Output the (X, Y) coordinate of the center of the cell containing the given text.  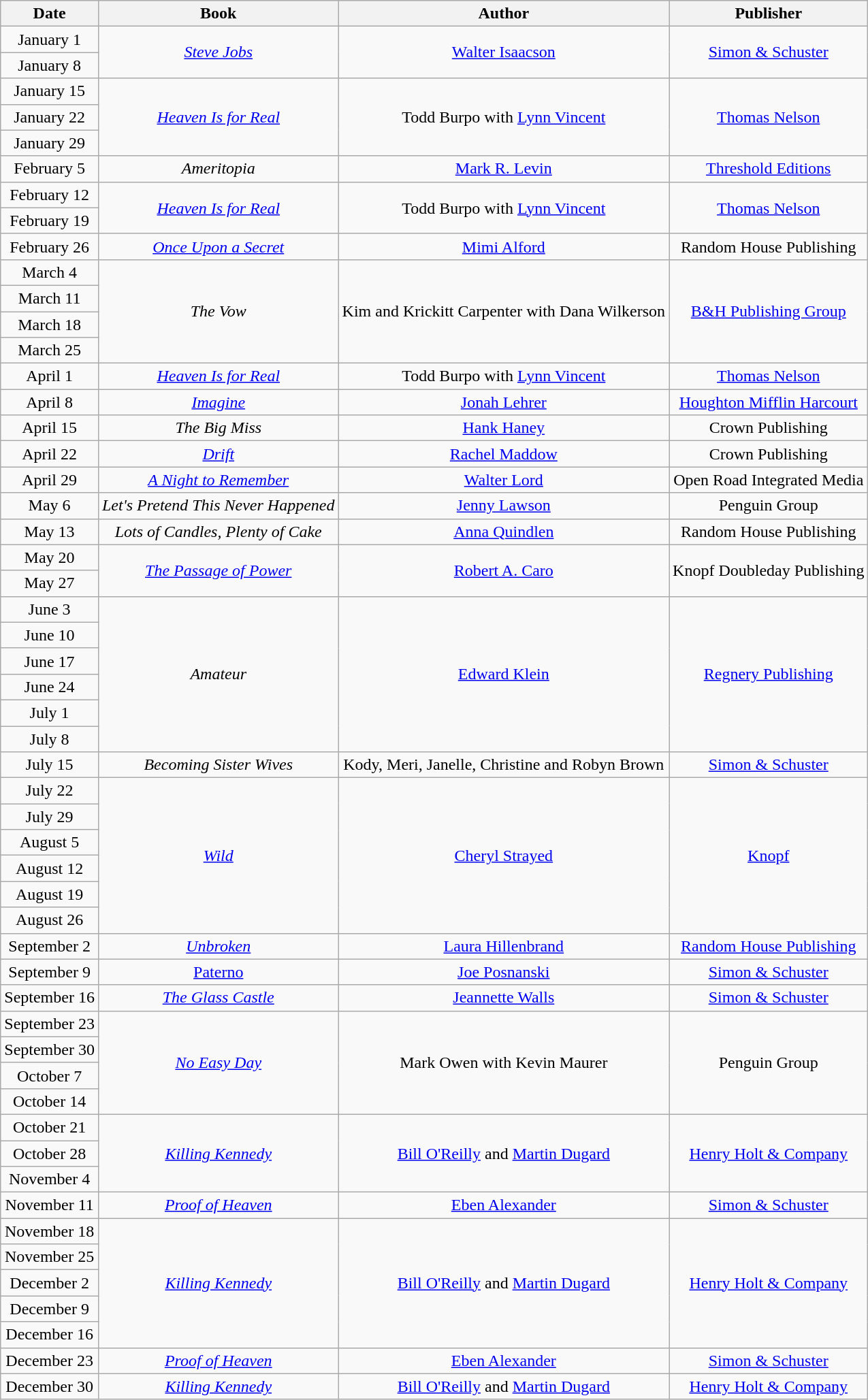
The Big Miss (218, 428)
Open Road Integrated Media (769, 480)
September 9 (50, 972)
February 26 (50, 246)
July 8 (50, 738)
August 12 (50, 868)
Regnery Publishing (769, 674)
October 21 (50, 1127)
Paterno (218, 972)
Jonah Lehrer (504, 402)
January 15 (50, 91)
Edward Klein (504, 674)
July 1 (50, 713)
May 27 (50, 583)
December 9 (50, 1309)
May 6 (50, 506)
September 30 (50, 1049)
February 12 (50, 195)
Book (218, 14)
Drift (218, 454)
November 18 (50, 1231)
June 24 (50, 687)
The Vow (218, 311)
Jeannette Walls (504, 998)
January 8 (50, 65)
B&H Publishing Group (769, 311)
May 13 (50, 532)
Kody, Meri, Janelle, Christine and Robyn Brown (504, 765)
Mark Owen with Kevin Maurer (504, 1062)
July 15 (50, 765)
Publisher (769, 14)
March 18 (50, 325)
Imagine (218, 402)
February 19 (50, 221)
Robert A. Caro (504, 570)
Threshold Editions (769, 169)
June 17 (50, 661)
Kim and Krickitt Carpenter with Dana Wilkerson (504, 311)
October 28 (50, 1154)
November 11 (50, 1205)
April 15 (50, 428)
Amateur (218, 674)
March 4 (50, 272)
Lots of Candles, Plenty of Cake (218, 532)
April 29 (50, 480)
Mimi Alford (504, 246)
April 8 (50, 402)
August 19 (50, 894)
April 22 (50, 454)
Date (50, 14)
January 22 (50, 117)
November 25 (50, 1257)
Mark R. Levin (504, 169)
Hank Haney (504, 428)
October 14 (50, 1101)
Rachel Maddow (504, 454)
Walter Isaacson (504, 52)
April 1 (50, 376)
June 10 (50, 635)
July 29 (50, 817)
Unbroken (218, 946)
December 2 (50, 1283)
October 7 (50, 1075)
Houghton Mifflin Harcourt (769, 402)
July 22 (50, 791)
Laura Hillenbrand (504, 946)
The Passage of Power (218, 570)
A Night to Remember (218, 480)
August 26 (50, 920)
The Glass Castle (218, 998)
August 5 (50, 843)
December 30 (50, 1386)
March 11 (50, 298)
Once Upon a Secret (218, 246)
Let's Pretend This Never Happened (218, 506)
Cheryl Strayed (504, 856)
Ameritopia (218, 169)
May 20 (50, 557)
September 16 (50, 998)
Knopf Doubleday Publishing (769, 570)
September 2 (50, 946)
November 4 (50, 1179)
Wild (218, 856)
January 1 (50, 39)
Walter Lord (504, 480)
Knopf (769, 856)
No Easy Day (218, 1062)
January 29 (50, 143)
December 16 (50, 1335)
June 3 (50, 609)
Joe Posnanski (504, 972)
February 5 (50, 169)
September 23 (50, 1024)
Anna Quindlen (504, 532)
Jenny Lawson (504, 506)
Author (504, 14)
December 23 (50, 1361)
Steve Jobs (218, 52)
Becoming Sister Wives (218, 765)
March 25 (50, 351)
